Find where the given text appears and provide that cell's center as [x, y] coordinate. 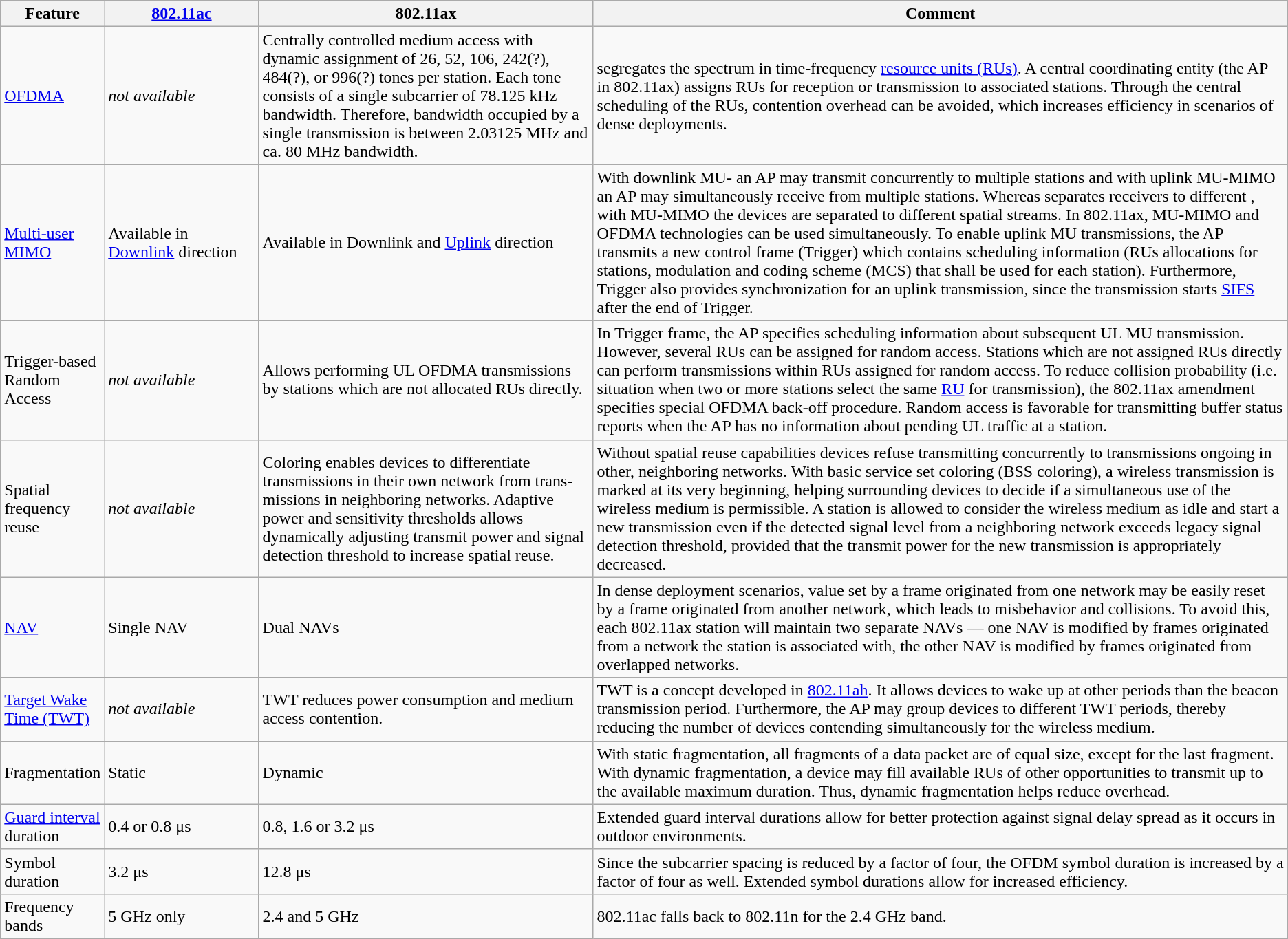
Single NAV [182, 627]
Symbol duration [52, 871]
Allows performing UL OFDMA transmissions by stations which are not allocated RUs directly. [426, 380]
3.2 μs [182, 871]
Dual NAVs [426, 627]
802.11ac falls back to 802.11n for the 2.4 GHz band. [940, 916]
NAV [52, 627]
Guard interval duration [52, 827]
Frequency bands [52, 916]
12.8 μs [426, 871]
Static [182, 773]
802.11ax [426, 14]
Trigger-based Random Access [52, 380]
Multi-user MIMO [52, 242]
Available in Downlink and Uplink direction [426, 242]
Available in Downlink direction [182, 242]
Comment [940, 14]
OFDMA [52, 96]
Fragmentation [52, 773]
5 GHz only [182, 916]
Dynamic [426, 773]
TWT reduces power consumption and medium access contention. [426, 709]
Extended guard interval durations allow for better protection against signal delay spread as it occurs in outdoor environments. [940, 827]
Spatial frequency reuse [52, 508]
Target Wake Time (TWT) [52, 709]
0.8, 1.6 or 3.2 μs [426, 827]
Feature [52, 14]
2.4 and 5 GHz [426, 916]
802.11ac [182, 14]
0.4 or 0.8 μs [182, 827]
